Return the (x, y) coordinate for the center point of the cell that contains the specified text.  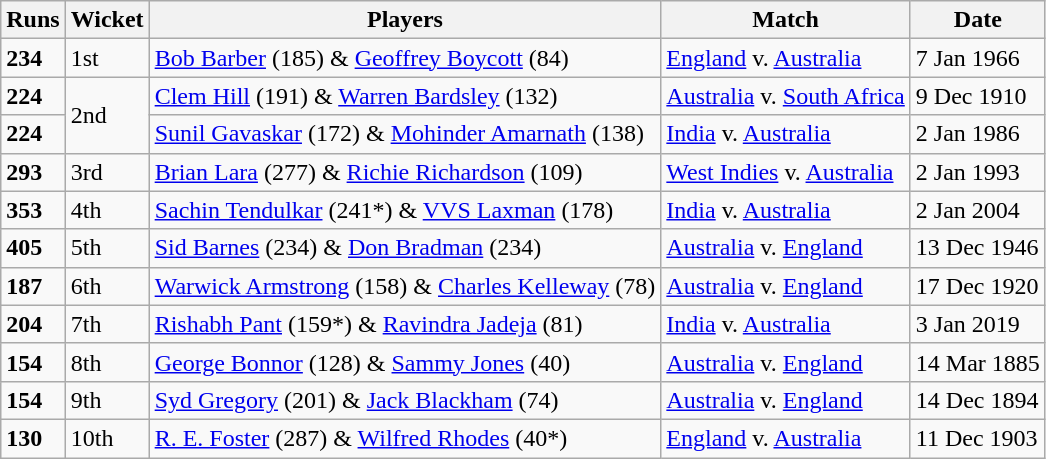
10th (107, 438)
Sunil Gavaskar (172) & Mohinder Amarnath (138) (405, 134)
2 Jan 1993 (978, 172)
293 (33, 172)
405 (33, 248)
Warwick Armstrong (158) & Charles Kelleway (78) (405, 286)
R. E. Foster (287) & Wilfred Rhodes (40*) (405, 438)
9 Dec 1910 (978, 96)
Match (786, 20)
West Indies v. Australia (786, 172)
Runs (33, 20)
9th (107, 400)
Rishabh Pant (159*) & Ravindra Jadeja (81) (405, 324)
2 Jan 1986 (978, 134)
Sid Barnes (234) & Don Bradman (234) (405, 248)
Players (405, 20)
2 Jan 2004 (978, 210)
Australia v. South Africa (786, 96)
14 Dec 1894 (978, 400)
204 (33, 324)
5th (107, 248)
3rd (107, 172)
Sachin Tendulkar (241*) & VVS Laxman (178) (405, 210)
George Bonnor (128) & Sammy Jones (40) (405, 362)
8th (107, 362)
130 (33, 438)
3 Jan 2019 (978, 324)
Bob Barber (185) & Geoffrey Boycott (84) (405, 58)
187 (33, 286)
17 Dec 1920 (978, 286)
Wicket (107, 20)
13 Dec 1946 (978, 248)
11 Dec 1903 (978, 438)
7 Jan 1966 (978, 58)
14 Mar 1885 (978, 362)
353 (33, 210)
Date (978, 20)
6th (107, 286)
Brian Lara (277) & Richie Richardson (109) (405, 172)
Syd Gregory (201) & Jack Blackham (74) (405, 400)
2nd (107, 115)
4th (107, 210)
1st (107, 58)
Clem Hill (191) & Warren Bardsley (132) (405, 96)
7th (107, 324)
234 (33, 58)
